Capture the cell that displays the provided text and extract its (X, Y) central coordinate. 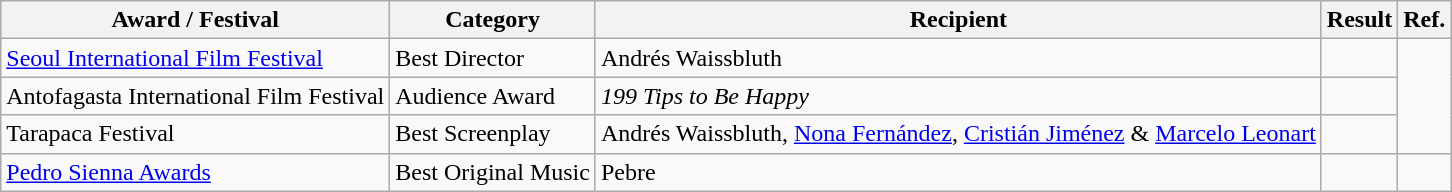
Pedro Sienna Awards (196, 172)
199 Tips to Be Happy (958, 96)
Antofagasta International Film Festival (196, 96)
Audience Award (493, 96)
Recipient (958, 20)
Andrés Waissbluth (958, 58)
Seoul International Film Festival (196, 58)
Andrés Waissbluth, Nona Fernández, Cristián Jiménez & Marcelo Leonart (958, 134)
Pebre (958, 172)
Award / Festival (196, 20)
Best Original Music (493, 172)
Ref. (1424, 20)
Category (493, 20)
Tarapaca Festival (196, 134)
Best Screenplay (493, 134)
Result (1359, 20)
Best Director (493, 58)
